Find where the given text appears and provide that cell's center as [X, Y] coordinate. 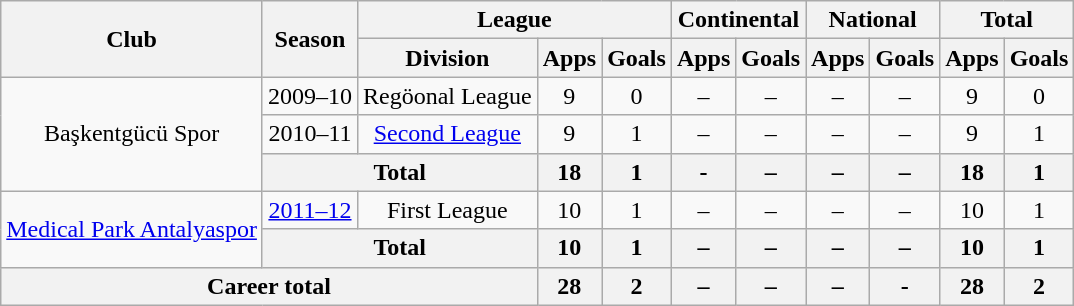
Başkentgücü Spor [132, 134]
2009–10 [310, 96]
National [873, 20]
Regöonal League [447, 96]
League [514, 20]
Club [132, 39]
First League [447, 210]
Medical Park Antalyaspor [132, 229]
Continental [738, 20]
Division [447, 58]
Second League [447, 134]
Season [310, 39]
2011–12 [310, 210]
Career total [269, 286]
2010–11 [310, 134]
